Detect which cell encompasses the target text, then output its (x, y) center coordinate. 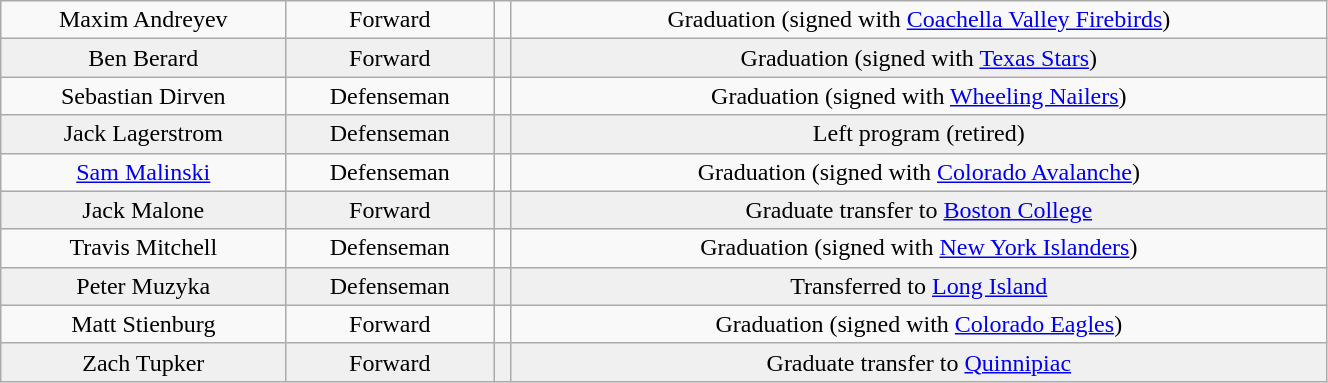
Matt Stienburg (144, 324)
Graduation (signed with Texas Stars) (918, 58)
Graduate transfer to Quinnipiac (918, 362)
Jack Lagerstrom (144, 134)
Zach Tupker (144, 362)
Peter Muzyka (144, 286)
Maxim Andreyev (144, 20)
Left program (retired) (918, 134)
Sam Malinski (144, 172)
Transferred to Long Island (918, 286)
Jack Malone (144, 210)
Graduation (signed with Colorado Avalanche) (918, 172)
Graduation (signed with New York Islanders) (918, 248)
Graduation (signed with Wheeling Nailers) (918, 96)
Sebastian Dirven (144, 96)
Graduation (signed with Coachella Valley Firebirds) (918, 20)
Ben Berard (144, 58)
Graduate transfer to Boston College (918, 210)
Graduation (signed with Colorado Eagles) (918, 324)
Travis Mitchell (144, 248)
